From the cell containing the given text, extract its center point as (X, Y) coordinate. 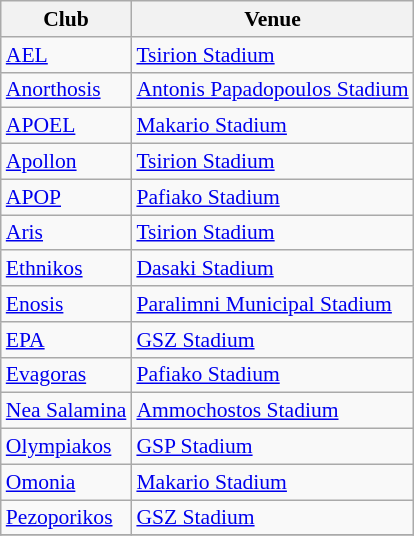
Enosis (66, 304)
Apollon (66, 162)
AEL (66, 55)
Ethnikos (66, 269)
GSP Stadium (272, 447)
Evagoras (66, 375)
Anorthosis (66, 90)
Paralimni Municipal Stadium (272, 304)
APOP (66, 197)
Omonia (66, 482)
Aris (66, 233)
Olympiakos (66, 447)
Pezoporikos (66, 518)
Ammochostos Stadium (272, 411)
EPA (66, 340)
Nea Salamina (66, 411)
Venue (272, 19)
APOEL (66, 126)
Club (66, 19)
Dasaki Stadium (272, 269)
Antonis Papadopoulos Stadium (272, 90)
